Find where the given text appears and provide that cell's center as [X, Y] coordinate. 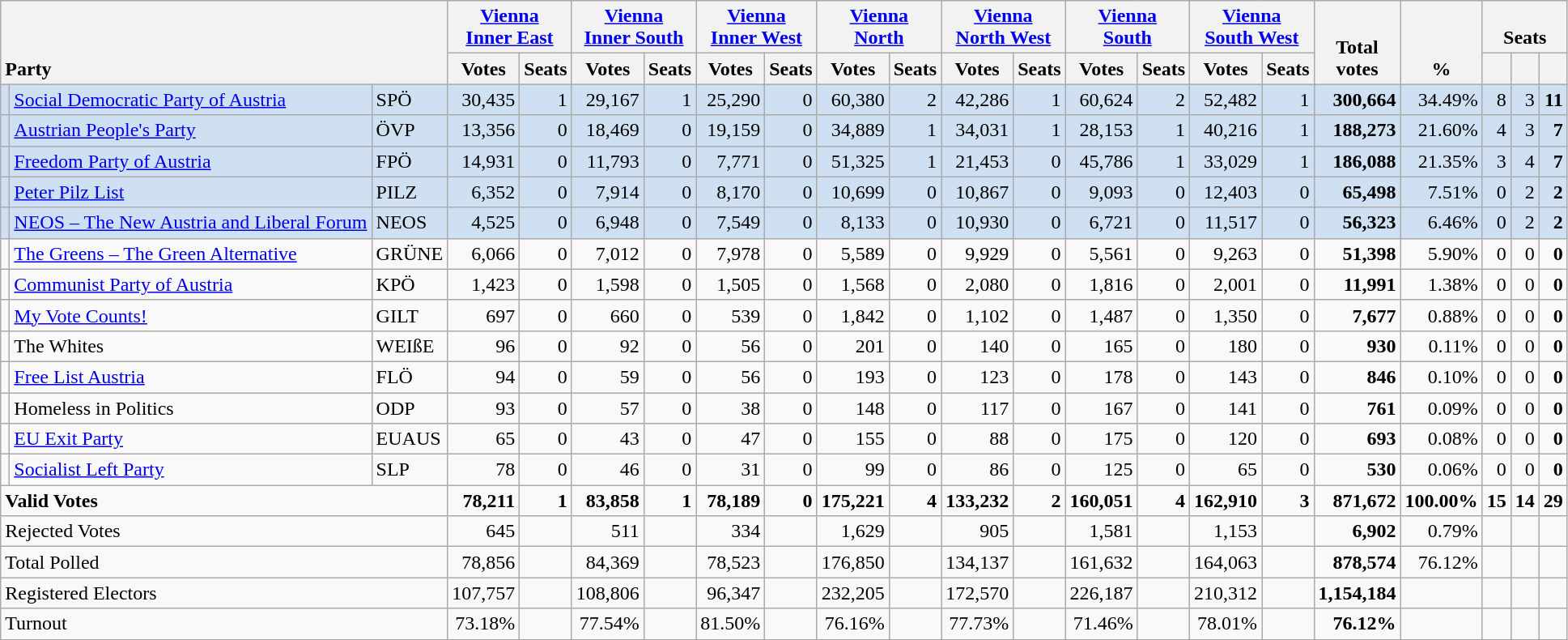
ViennaInner East [510, 28]
94 [484, 377]
29 [1553, 501]
EUAUS [410, 439]
83,858 [607, 501]
178 [1101, 377]
1,568 [853, 284]
GRÜNE [410, 254]
ViennaInner West [756, 28]
175 [1101, 439]
165 [1101, 346]
1,153 [1226, 531]
697 [484, 315]
11 [1553, 100]
99 [853, 470]
PILZ [410, 192]
76.16% [853, 624]
180 [1226, 346]
11,517 [1226, 223]
100.00% [1441, 501]
12,403 [1226, 192]
905 [978, 531]
161,632 [1101, 562]
148 [853, 407]
511 [607, 531]
1,581 [1101, 531]
186,088 [1357, 161]
33,029 [1226, 161]
0.06% [1441, 470]
43 [607, 439]
96,347 [730, 593]
930 [1357, 346]
0.10% [1441, 377]
28,153 [1101, 130]
761 [1357, 407]
Communist Party of Austria [191, 284]
40,216 [1226, 130]
30,435 [484, 100]
42,286 [978, 100]
45,786 [1101, 161]
15 [1496, 501]
7,012 [607, 254]
7.51% [1441, 192]
86 [978, 470]
188,273 [1357, 130]
6,948 [607, 223]
78,856 [484, 562]
EU Exit Party [191, 439]
11,991 [1357, 284]
7,914 [607, 192]
Registered Electors [224, 593]
6,902 [1357, 531]
871,672 [1357, 501]
% [1441, 42]
4,525 [484, 223]
92 [607, 346]
334 [730, 531]
1,505 [730, 284]
84,369 [607, 562]
160,051 [1101, 501]
57 [607, 407]
38 [730, 407]
14,931 [484, 161]
107,757 [484, 593]
60,624 [1101, 100]
660 [607, 315]
Total Polled [224, 562]
133,232 [978, 501]
6,066 [484, 254]
The Whites [191, 346]
8,133 [853, 223]
47 [730, 439]
7,677 [1357, 315]
0.88% [1441, 315]
The Greens – The Green Alternative [191, 254]
645 [484, 531]
175,221 [853, 501]
6.46% [1441, 223]
59 [607, 377]
0.08% [1441, 439]
56,323 [1357, 223]
10,867 [978, 192]
7,978 [730, 254]
Austrian People's Party [191, 130]
21.60% [1441, 130]
ÖVP [410, 130]
78,189 [730, 501]
FLÖ [410, 377]
1,350 [1226, 315]
210,312 [1226, 593]
232,205 [853, 593]
34,031 [978, 130]
KPÖ [410, 284]
ViennaInner South [633, 28]
167 [1101, 407]
SPÖ [410, 100]
6,721 [1101, 223]
172,570 [978, 593]
WEIßE [410, 346]
NEOS – The New Austria and Liberal Forum [191, 223]
1,598 [607, 284]
21,453 [978, 161]
65,498 [1357, 192]
125 [1101, 470]
117 [978, 407]
120 [1226, 439]
ViennaSouth [1127, 28]
5,561 [1101, 254]
9,929 [978, 254]
73.18% [484, 624]
52,482 [1226, 100]
1,629 [853, 531]
21.35% [1441, 161]
5,589 [853, 254]
123 [978, 377]
ViennaNorth West [1004, 28]
78,523 [730, 562]
Turnout [224, 624]
6,352 [484, 192]
81.50% [730, 624]
ViennaSouth West [1251, 28]
NEOS [410, 223]
162,910 [1226, 501]
34.49% [1441, 100]
SLP [410, 470]
14 [1525, 501]
693 [1357, 439]
140 [978, 346]
ODP [410, 407]
226,187 [1101, 593]
29,167 [607, 100]
31 [730, 470]
1,487 [1101, 315]
9,263 [1226, 254]
0.79% [1441, 531]
193 [853, 377]
11,793 [607, 161]
60,380 [853, 100]
201 [853, 346]
51,325 [853, 161]
Homeless in Politics [191, 407]
My Vote Counts! [191, 315]
8 [1496, 100]
0.11% [1441, 346]
1,842 [853, 315]
78,211 [484, 501]
1,816 [1101, 284]
Peter Pilz List [191, 192]
13,356 [484, 130]
1,423 [484, 284]
96 [484, 346]
143 [1226, 377]
846 [1357, 377]
9,093 [1101, 192]
FPÖ [410, 161]
71.46% [1101, 624]
Socialist Left Party [191, 470]
7,771 [730, 161]
141 [1226, 407]
134,137 [978, 562]
2,080 [978, 284]
GILT [410, 315]
1,154,184 [1357, 593]
2,001 [1226, 284]
7,549 [730, 223]
164,063 [1226, 562]
88 [978, 439]
Valid Votes [224, 501]
25,290 [730, 100]
Totalvotes [1357, 42]
ViennaNorth [879, 28]
539 [730, 315]
10,930 [978, 223]
93 [484, 407]
Party [224, 42]
78 [484, 470]
5.90% [1441, 254]
Freedom Party of Austria [191, 161]
530 [1357, 470]
Rejected Votes [224, 531]
155 [853, 439]
Free List Austria [191, 377]
77.54% [607, 624]
Social Democratic Party of Austria [191, 100]
19,159 [730, 130]
300,664 [1357, 100]
51,398 [1357, 254]
77.73% [978, 624]
10,699 [853, 192]
176,850 [853, 562]
78.01% [1226, 624]
1,102 [978, 315]
1.38% [1441, 284]
18,469 [607, 130]
34,889 [853, 130]
878,574 [1357, 562]
0.09% [1441, 407]
108,806 [607, 593]
46 [607, 470]
8,170 [730, 192]
